Extract the (X, Y) coordinate from the center of the cell holding the provided text.  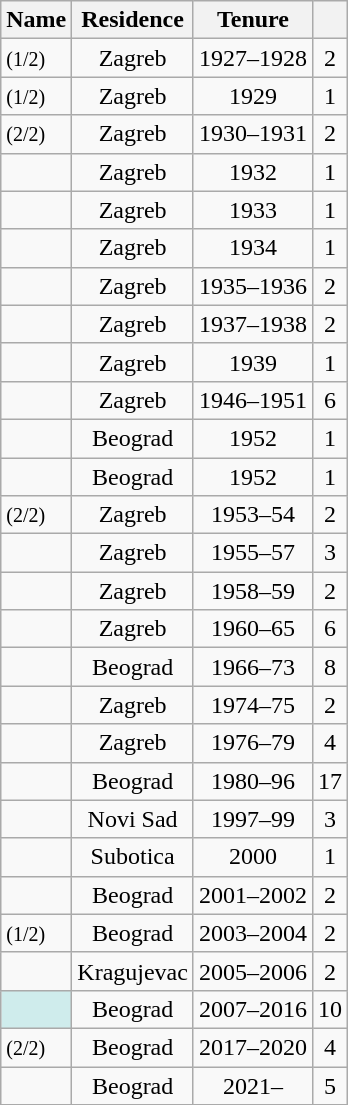
1976–79 (252, 743)
1937–1938 (252, 324)
1929 (252, 96)
1946–1951 (252, 400)
5 (330, 1085)
1935–1936 (252, 286)
Residence (133, 20)
2005–2006 (252, 971)
1960–65 (252, 629)
1934 (252, 248)
8 (330, 667)
1933 (252, 210)
10 (330, 1009)
1927–1928 (252, 58)
1980–96 (252, 781)
1932 (252, 172)
1930–1931 (252, 134)
Novi Sad (133, 819)
1939 (252, 362)
2021– (252, 1085)
Tenure (252, 20)
2007–2016 (252, 1009)
2001–2002 (252, 895)
1997–99 (252, 819)
Subotica (133, 857)
1974–75 (252, 705)
1958–59 (252, 591)
2003–2004 (252, 933)
1966–73 (252, 667)
1955–57 (252, 553)
17 (330, 781)
Name (36, 20)
2000 (252, 857)
1953–54 (252, 515)
2017–2020 (252, 1047)
Kragujevac (133, 971)
